Extract the (x, y) coordinate from the center of the cell holding the provided text.  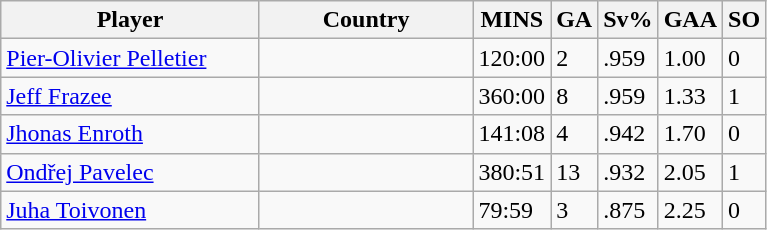
1.70 (690, 134)
141:08 (512, 134)
8 (574, 96)
2 (574, 58)
3 (574, 210)
1.33 (690, 96)
GAA (690, 20)
Country (366, 20)
SO (744, 20)
Sv% (628, 20)
Jeff Frazee (130, 96)
Juha Toivonen (130, 210)
79:59 (512, 210)
2.05 (690, 172)
.942 (628, 134)
MINS (512, 20)
4 (574, 134)
Ondřej Pavelec (130, 172)
Pier-Olivier Pelletier (130, 58)
120:00 (512, 58)
Player (130, 20)
Jhonas Enroth (130, 134)
13 (574, 172)
GA (574, 20)
1.00 (690, 58)
.875 (628, 210)
360:00 (512, 96)
380:51 (512, 172)
2.25 (690, 210)
.932 (628, 172)
